Return (x, y) of the center of cell containing provided text 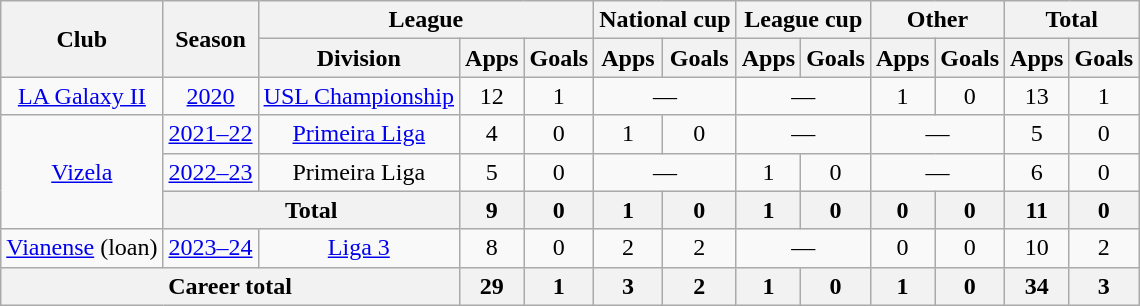
League (426, 20)
34 (1037, 286)
Vizela (82, 172)
8 (492, 248)
12 (492, 96)
2021–22 (210, 134)
2023–24 (210, 248)
9 (492, 210)
LA Galaxy II (82, 96)
Liga 3 (359, 248)
2020 (210, 96)
Other (937, 20)
Season (210, 39)
Vianense (loan) (82, 248)
6 (1037, 172)
League cup (803, 20)
29 (492, 286)
USL Championship (359, 96)
11 (1037, 210)
Club (82, 39)
Division (359, 58)
National cup (665, 20)
2022–23 (210, 172)
Career total (230, 286)
10 (1037, 248)
4 (492, 134)
13 (1037, 96)
